Search for the cell housing the specified text and yield its [X, Y] center coordinate. 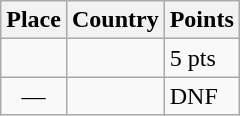
Country [115, 20]
5 pts [202, 58]
Points [202, 20]
Place [34, 20]
— [34, 96]
DNF [202, 96]
